Search for the cell housing the specified text and yield its (X, Y) center coordinate. 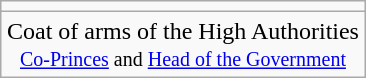
Coat of arms of the High AuthoritiesCo-Princes and Head of the Government (182, 44)
